Return the (x, y) coordinate for the center point of the cell that contains the specified text.  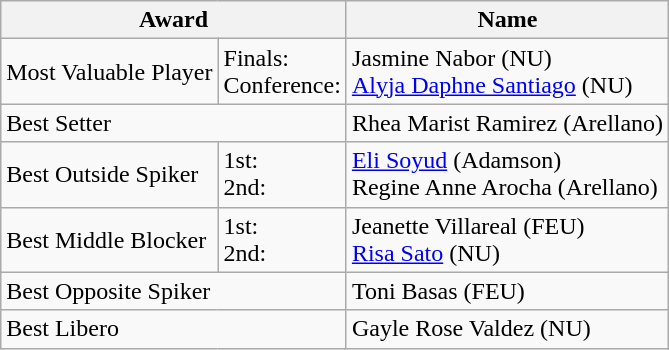
Best Setter (174, 123)
Best Middle Blocker (110, 240)
Best Opposite Spiker (174, 291)
Toni Basas (FEU) (507, 291)
Award (174, 20)
Jasmine Nabor (NU)Alyja Daphne Santiago (NU) (507, 72)
Rhea Marist Ramirez (Arellano) (507, 123)
Finals:Conference: (282, 72)
Gayle Rose Valdez (NU) (507, 329)
Name (507, 20)
Most Valuable Player (110, 72)
Best Libero (174, 329)
Jeanette Villareal (FEU)Risa Sato (NU) (507, 240)
Best Outside Spiker (110, 174)
Eli Soyud (Adamson)Regine Anne Arocha (Arellano) (507, 174)
